Scan for the cell matching the given text and deliver its [x, y] coordinate at center. 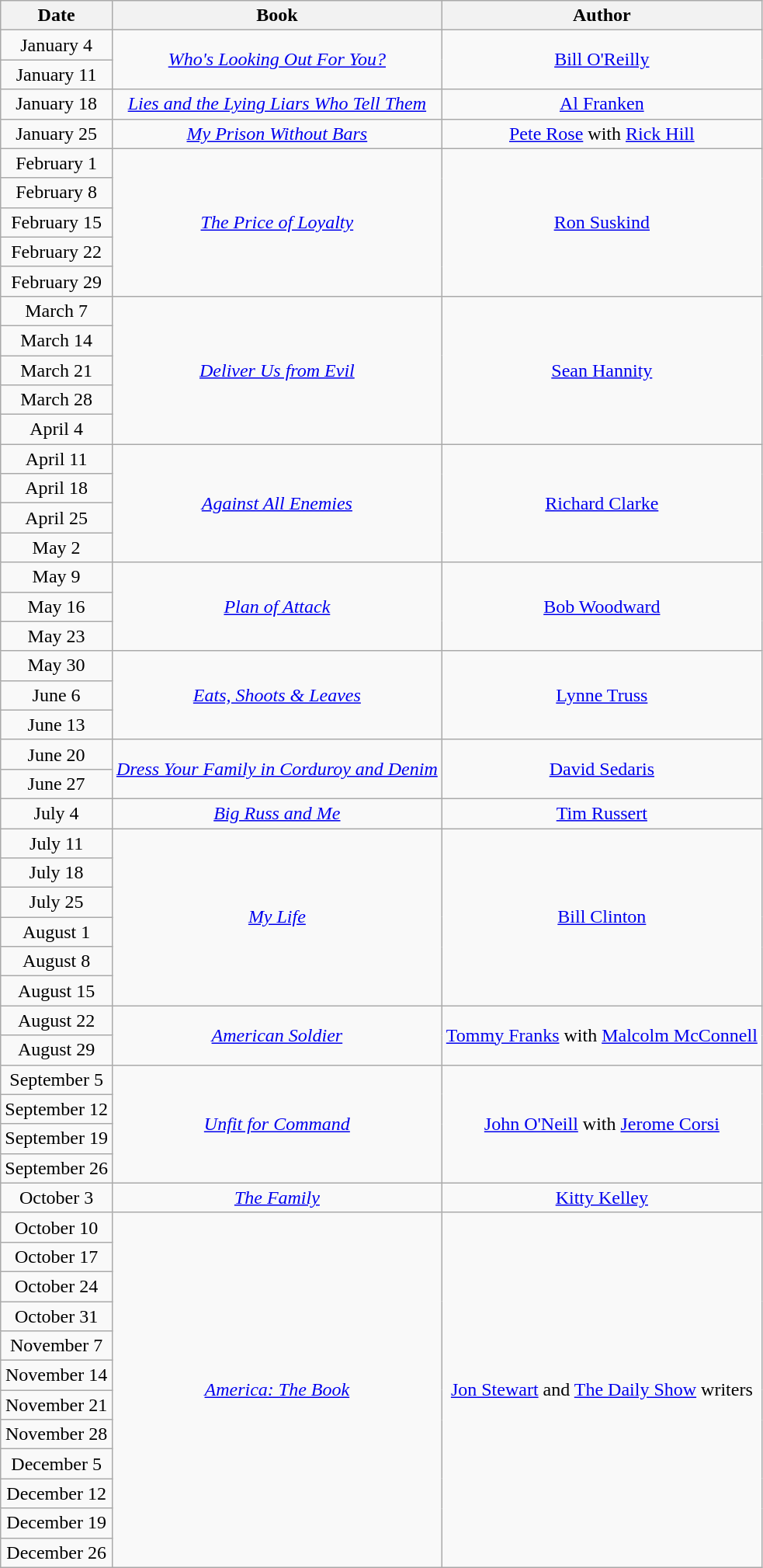
November 7 [57, 1346]
January 4 [57, 45]
Tim Russert [602, 813]
May 23 [57, 636]
Book [276, 16]
December 5 [57, 1464]
February 22 [57, 252]
Bill Clinton [602, 916]
August 29 [57, 1050]
April 11 [57, 459]
Author [602, 16]
Date [57, 16]
October 3 [57, 1198]
December 26 [57, 1552]
Richard Clarke [602, 503]
March 28 [57, 400]
August 1 [57, 932]
Ron Suskind [602, 222]
October 17 [57, 1257]
Plan of Attack [276, 607]
July 11 [57, 843]
April 25 [57, 518]
Big Russ and Me [276, 813]
June 27 [57, 784]
January 18 [57, 104]
November 14 [57, 1375]
February 1 [57, 163]
November 28 [57, 1434]
Kitty Kelley [602, 1198]
April 4 [57, 429]
January 25 [57, 134]
July 25 [57, 902]
America: The Book [276, 1390]
June 20 [57, 754]
My Prison Without Bars [276, 134]
December 19 [57, 1523]
August 15 [57, 991]
Al Franken [602, 104]
Lies and the Lying Liars Who Tell Them [276, 104]
Lynne Truss [602, 695]
Bill O'Reilly [602, 60]
December 12 [57, 1493]
Deliver Us from Evil [276, 370]
February 15 [57, 222]
David Sedaris [602, 769]
July 18 [57, 873]
Dress Your Family in Corduroy and Denim [276, 769]
June 13 [57, 725]
The Price of Loyalty [276, 222]
Unfit for Command [276, 1124]
March 21 [57, 370]
Against All Enemies [276, 503]
October 24 [57, 1286]
May 2 [57, 548]
October 31 [57, 1316]
May 16 [57, 607]
American Soldier [276, 1035]
February 8 [57, 193]
The Family [276, 1198]
September 12 [57, 1109]
July 4 [57, 813]
January 11 [57, 75]
Jon Stewart and The Daily Show writers [602, 1390]
Eats, Shoots & Leaves [276, 695]
John O'Neill with Jerome Corsi [602, 1124]
September 5 [57, 1080]
Sean Hannity [602, 370]
May 30 [57, 666]
August 8 [57, 961]
April 18 [57, 488]
November 21 [57, 1405]
Pete Rose with Rick Hill [602, 134]
March 7 [57, 311]
February 29 [57, 281]
June 6 [57, 695]
October 10 [57, 1227]
September 26 [57, 1168]
August 22 [57, 1020]
May 9 [57, 577]
Tommy Franks with Malcolm McConnell [602, 1035]
March 14 [57, 340]
September 19 [57, 1139]
Bob Woodward [602, 607]
Who's Looking Out For You? [276, 60]
My Life [276, 916]
